Search for the cell housing the specified text and yield its [X, Y] center coordinate. 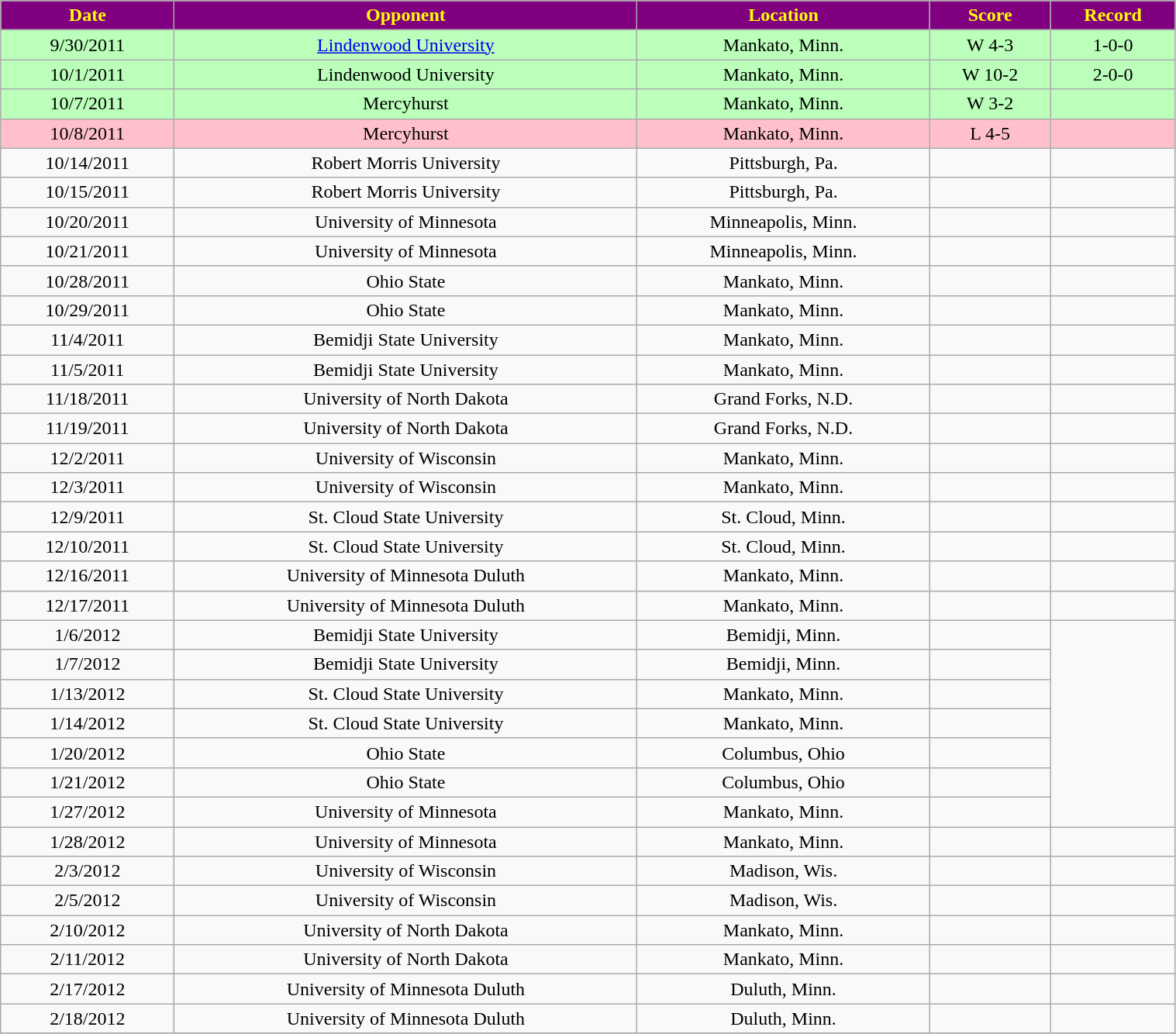
2/5/2012 [88, 901]
11/19/2011 [88, 429]
2/18/2012 [88, 1018]
Score [990, 16]
12/17/2011 [88, 605]
2/3/2012 [88, 871]
W 4-3 [990, 45]
1-0-0 [1113, 45]
12/10/2011 [88, 546]
10/14/2011 [88, 163]
2-0-0 [1113, 74]
1/21/2012 [88, 782]
9/30/2011 [88, 45]
10/15/2011 [88, 192]
2/17/2012 [88, 989]
1/27/2012 [88, 812]
10/28/2011 [88, 281]
2/11/2012 [88, 960]
11/4/2011 [88, 339]
W 10-2 [990, 74]
W 3-2 [990, 104]
11/18/2011 [88, 399]
1/14/2012 [88, 723]
L 4-5 [990, 133]
Opponent [406, 16]
Record [1113, 16]
10/29/2011 [88, 310]
10/7/2011 [88, 104]
12/2/2011 [88, 458]
10/21/2011 [88, 251]
11/5/2011 [88, 370]
1/20/2012 [88, 753]
1/28/2012 [88, 841]
Location [783, 16]
12/16/2011 [88, 576]
1/7/2012 [88, 664]
1/13/2012 [88, 694]
10/20/2011 [88, 222]
Date [88, 16]
10/8/2011 [88, 133]
1/6/2012 [88, 635]
12/9/2011 [88, 517]
10/1/2011 [88, 74]
2/10/2012 [88, 930]
12/3/2011 [88, 488]
